Determine the (X, Y) coordinate at the center of the cell enclosing the given text.  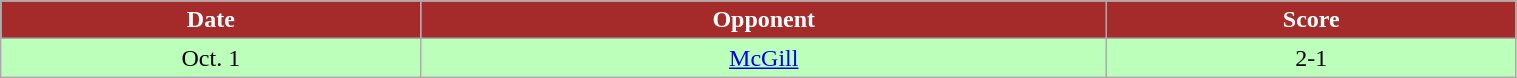
Score (1312, 20)
Date (211, 20)
2-1 (1312, 58)
Oct. 1 (211, 58)
Opponent (764, 20)
McGill (764, 58)
